Provide the (x, y) coordinate of the cell's center where the given text is located.  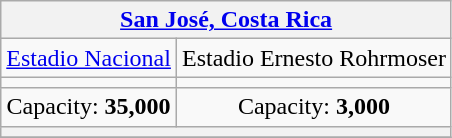
Estadio Nacional (89, 58)
Estadio Ernesto Rohrmoser (314, 58)
San José, Costa Rica (226, 20)
Capacity: 35,000 (89, 107)
Capacity: 3,000 (314, 107)
